Scan for the cell matching the given text and deliver its [X, Y] coordinate at center. 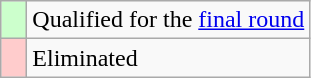
Qualified for the final round [168, 20]
Eliminated [168, 58]
